Output the [x, y] coordinate of the center of the cell containing the given text.  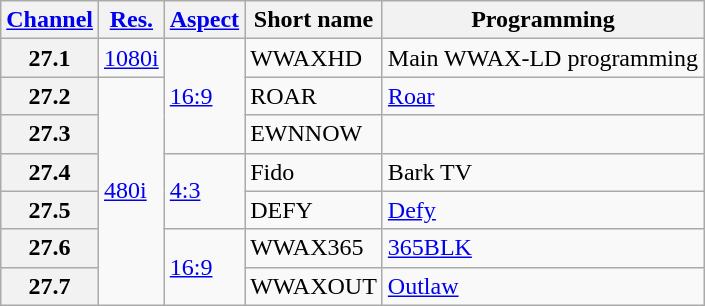
DEFY [314, 210]
Roar [542, 96]
Bark TV [542, 172]
27.3 [50, 134]
27.6 [50, 248]
1080i [132, 58]
480i [132, 191]
EWNNOW [314, 134]
27.2 [50, 96]
27.4 [50, 172]
Defy [542, 210]
27.1 [50, 58]
Programming [542, 20]
ROAR [314, 96]
Fido [314, 172]
Main WWAX-LD programming [542, 58]
Res. [132, 20]
WWAXOUT [314, 286]
27.7 [50, 286]
WWAX365 [314, 248]
365BLK [542, 248]
27.5 [50, 210]
4:3 [204, 191]
Channel [50, 20]
Short name [314, 20]
Outlaw [542, 286]
WWAXHD [314, 58]
Aspect [204, 20]
